For the text-containing cell, return its midpoint in (X, Y) coordinate format. 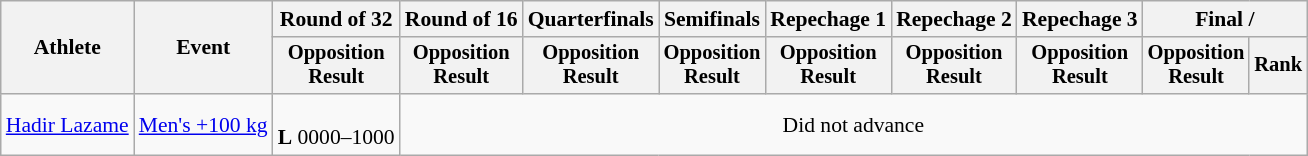
Quarterfinals (591, 19)
Final / (1225, 19)
Semifinals (712, 19)
Athlete (68, 48)
Men's +100 kg (204, 124)
Did not advance (854, 124)
Event (204, 48)
Repechage 3 (1080, 19)
Repechage 2 (954, 19)
Round of 32 (336, 19)
L 0000–1000 (336, 124)
Repechage 1 (828, 19)
Round of 16 (462, 19)
Rank (1278, 66)
Hadir Lazame (68, 124)
